Locate the cell with the specified text and output its [x, y] center coordinate. 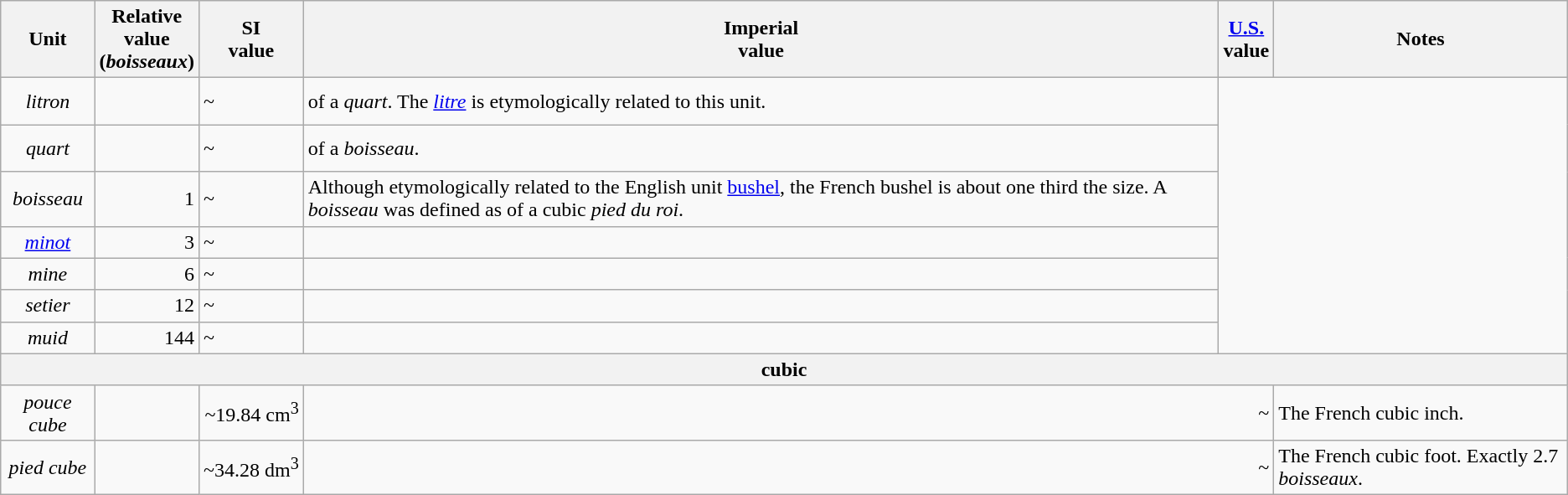
The French cubic inch. [1421, 412]
of a quart. The litre is etymologically related to this unit. [761, 101]
3 [147, 242]
mine [48, 274]
cubic [784, 369]
6 [147, 274]
~34.28 dm3 [251, 467]
boisseau [48, 199]
setier [48, 306]
Unit [48, 39]
Relativevalue(boisseaux) [147, 39]
Notes [1421, 39]
~19.84 cm3 [251, 412]
pouce cube [48, 412]
litron [48, 101]
SIvalue [251, 39]
The French cubic foot. Exactly 2.7 boisseaux. [1421, 467]
12 [147, 306]
of a boisseau. [761, 148]
pied cube [48, 467]
1 [147, 199]
muid [48, 338]
144 [147, 338]
Imperialvalue [761, 39]
minot [48, 242]
quart [48, 148]
U.S.value [1246, 39]
